Identify which cell holds the provided text, then report its (X, Y) central coordinate. 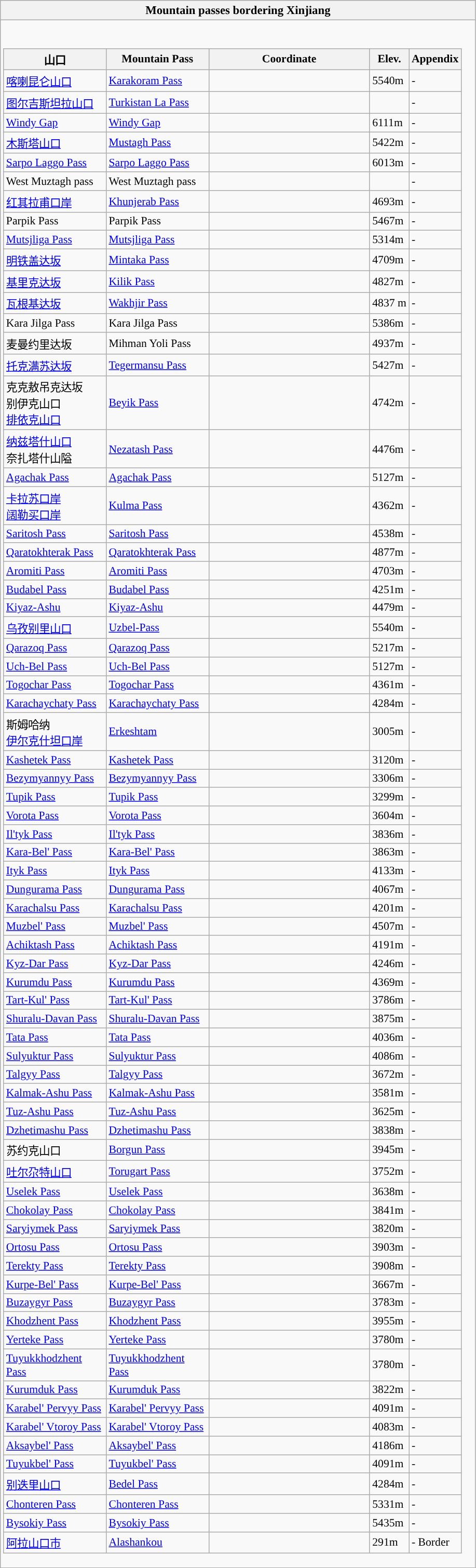
4709m (389, 260)
Wakhjir Pass (157, 303)
瓦根基达坂 (55, 303)
3841m (389, 1210)
Borgun Pass (157, 1150)
3903m (389, 1247)
3822m (389, 1390)
3638m (389, 1191)
Mountain passes bordering Xinjiang (238, 10)
麦曼约里达坂 (55, 343)
5435m (389, 1523)
3820m (389, 1229)
4036m (389, 1037)
Karakoram Pass (157, 81)
Beyik Pass (157, 403)
托克满苏达坂 (55, 365)
Alashankou (157, 1543)
3908m (389, 1266)
4191m (389, 945)
3667m (389, 1284)
4362m (389, 506)
基里克达坂 (55, 282)
5386m (389, 323)
卡拉苏口岸阔勒买口岸 (55, 506)
Appendix (435, 59)
4133m (389, 871)
喀喇昆仑山口 (55, 81)
Bedel Pass (157, 1484)
Erkeshtam (157, 731)
5217m (389, 648)
吐尔尕特山口 (55, 1172)
5314m (389, 240)
3752m (389, 1172)
Mihman Yoli Pass (157, 343)
4251m (389, 589)
5427m (389, 365)
4507m (389, 927)
3672m (389, 1075)
Mountain Pass (157, 59)
克克敖吊克达坂别伊克山口排依克山口 (55, 403)
3604m (389, 815)
3875m (389, 1019)
阿拉山口市 (55, 1543)
3786m (389, 1000)
6013m (389, 163)
4877m (389, 552)
4837 m (389, 303)
Elev. (389, 59)
4186m (389, 1445)
4538m (389, 534)
- Border (435, 1543)
红其拉甫口岸 (55, 202)
3945m (389, 1150)
4083m (389, 1427)
Tegermansu Pass (157, 365)
3299m (389, 797)
291m (389, 1543)
4937m (389, 343)
Coordinate (289, 59)
别迭里山口 (55, 1484)
明铁盖达坂 (55, 260)
纳兹塔什山口奈扎塔什山隘 (55, 449)
4479m (389, 608)
3783m (389, 1303)
3306m (389, 779)
3955m (389, 1321)
Kilik Pass (157, 282)
斯姆哈纳伊尔克什坦口岸 (55, 731)
3836m (389, 834)
3120m (389, 760)
4201m (389, 908)
3838m (389, 1130)
5422m (389, 143)
3863m (389, 852)
Torugart Pass (157, 1172)
乌孜别里山口 (55, 628)
5331m (389, 1504)
Kulma Pass (157, 506)
4246m (389, 963)
3625m (389, 1111)
4067m (389, 889)
Uzbel-Pass (157, 628)
4742m (389, 403)
5467m (389, 221)
Nezatash Pass (157, 449)
6111m (389, 123)
3005m (389, 731)
3581m (389, 1093)
木斯塔山口 (55, 143)
山口 (55, 59)
4369m (389, 982)
4086m (389, 1056)
4827m (389, 282)
4693m (389, 202)
4476m (389, 449)
图尔吉斯坦拉山口 (55, 102)
Mintaka Pass (157, 260)
4361m (389, 685)
Turkistan La Pass (157, 102)
苏约克山口 (55, 1150)
4703m (389, 571)
Khunjerab Pass (157, 202)
Mustagh Pass (157, 143)
